Scan for the cell matching the given text and deliver its [X, Y] coordinate at center. 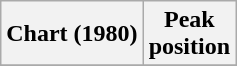
Peakposition [189, 34]
Chart (1980) [72, 34]
